Detect which cell encompasses the target text, then output its (X, Y) center coordinate. 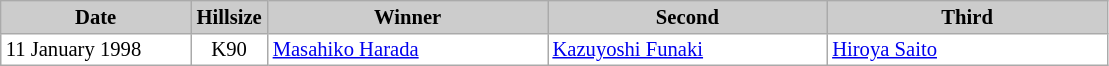
K90 (228, 49)
Third (967, 16)
Date (96, 16)
Second (688, 16)
11 January 1998 (96, 49)
Hiroya Saito (967, 49)
Hillsize (228, 16)
Masahiko Harada (408, 49)
Kazuyoshi Funaki (688, 49)
Winner (408, 16)
